Return (x, y) of the center of cell containing provided text 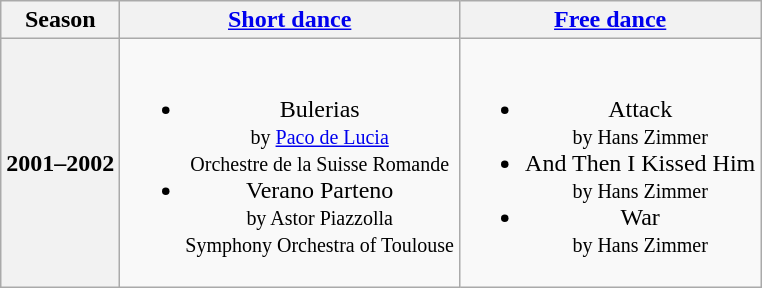
2001–2002 (60, 163)
Attack by Hans Zimmer And Then I Kissed Him by Hans Zimmer War by Hans Zimmer (610, 163)
Free dance (610, 20)
Bulerias by Paco de Lucia Orchestre de la Suisse Romande Verano Parteno by Astor Piazzolla Symphony Orchestra of Toulouse (290, 163)
Short dance (290, 20)
Season (60, 20)
